Detect which cell encompasses the target text, then output its [X, Y] center coordinate. 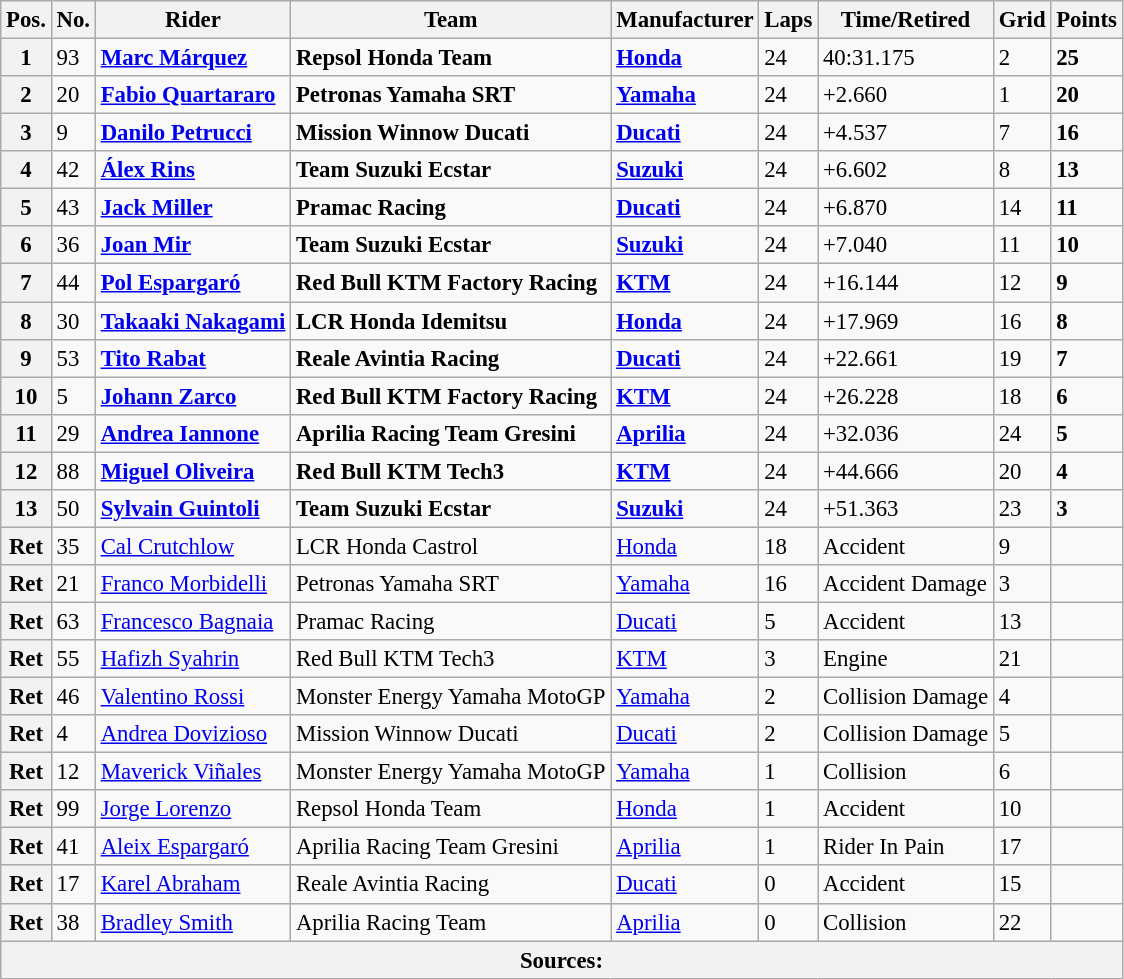
Francesco Bagnaia [192, 621]
Johann Zarco [192, 396]
+22.661 [906, 358]
Valentino Rossi [192, 697]
19 [1022, 358]
53 [73, 358]
Sylvain Guintoli [192, 509]
+32.036 [906, 433]
+26.228 [906, 396]
29 [73, 433]
50 [73, 509]
Sources: [562, 960]
LCR Honda Idemitsu [451, 321]
Jorge Lorenzo [192, 809]
Manufacturer [685, 20]
+16.144 [906, 283]
88 [73, 471]
Maverick Viñales [192, 772]
30 [73, 321]
99 [73, 809]
Marc Márquez [192, 58]
Time/Retired [906, 20]
LCR Honda Castrol [451, 546]
43 [73, 208]
22 [1022, 922]
+17.969 [906, 321]
Cal Crutchlow [192, 546]
+44.666 [906, 471]
Andrea Iannone [192, 433]
Danilo Petrucci [192, 133]
Bradley Smith [192, 922]
+4.537 [906, 133]
Jack Miller [192, 208]
Points [1086, 20]
+2.660 [906, 95]
Aprilia Racing Team [451, 922]
+51.363 [906, 509]
41 [73, 847]
+7.040 [906, 245]
Tito Rabat [192, 358]
36 [73, 245]
+6.602 [906, 170]
23 [1022, 509]
Andrea Dovizioso [192, 734]
+6.870 [906, 208]
46 [73, 697]
Rider In Pain [906, 847]
40:31.175 [906, 58]
Engine [906, 659]
42 [73, 170]
Álex Rins [192, 170]
25 [1086, 58]
Joan Mir [192, 245]
Aleix Espargaró [192, 847]
No. [73, 20]
Franco Morbidelli [192, 584]
Miguel Oliveira [192, 471]
93 [73, 58]
63 [73, 621]
35 [73, 546]
14 [1022, 208]
Team [451, 20]
Fabio Quartararo [192, 95]
44 [73, 283]
Karel Abraham [192, 885]
38 [73, 922]
Pos. [26, 20]
Grid [1022, 20]
Laps [788, 20]
Hafizh Syahrin [192, 659]
Accident Damage [906, 584]
Rider [192, 20]
15 [1022, 885]
Pol Espargaró [192, 283]
Takaaki Nakagami [192, 321]
55 [73, 659]
